Find where the given text appears and provide that cell's center as (x, y) coordinate. 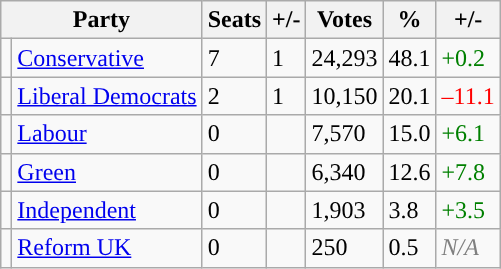
20.1 (410, 96)
Labour (107, 134)
10,150 (344, 96)
6,340 (344, 172)
7,570 (344, 134)
250 (344, 248)
Independent (107, 210)
15.0 (410, 134)
+3.5 (468, 210)
12.6 (410, 172)
N/A (468, 248)
Liberal Democrats (107, 96)
0.5 (410, 248)
+6.1 (468, 134)
Votes (344, 20)
–11.1 (468, 96)
+7.8 (468, 172)
Conservative (107, 58)
48.1 (410, 58)
Reform UK (107, 248)
24,293 (344, 58)
Seats (234, 20)
1,903 (344, 210)
3.8 (410, 210)
+0.2 (468, 58)
2 (234, 96)
% (410, 20)
7 (234, 58)
Green (107, 172)
Party (102, 20)
